Pinpoint the cell where the given text exists, returning its (x, y) midpoint coordinate. 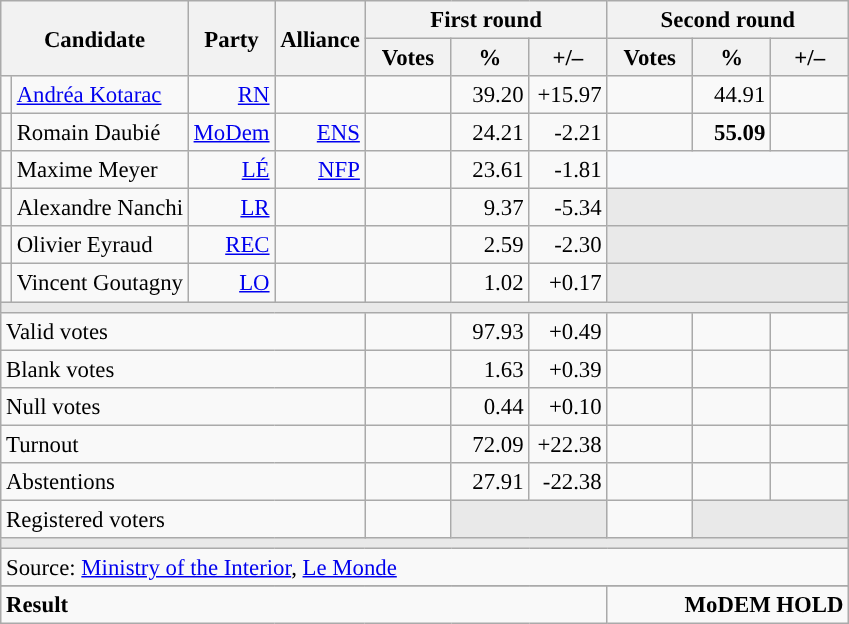
1.02 (490, 283)
ENS (320, 133)
Second round (728, 20)
NFP (320, 170)
+0.17 (568, 283)
+0.39 (568, 369)
Null votes (183, 406)
97.93 (490, 331)
-1.81 (568, 170)
27.91 (490, 482)
-2.30 (568, 245)
RN (232, 95)
Alliance (320, 38)
MoDem (232, 133)
1.63 (490, 369)
LO (232, 283)
23.61 (490, 170)
2.59 (490, 245)
Source: Ministry of the Interior, Le Monde (425, 567)
Valid votes (183, 331)
+0.49 (568, 331)
Turnout (183, 444)
MoDEM HOLD (728, 605)
Blank votes (183, 369)
Alexandre Nanchi (100, 208)
44.91 (732, 95)
39.20 (490, 95)
LR (232, 208)
9.37 (490, 208)
Result (304, 605)
Andréa Kotarac (100, 95)
55.09 (732, 133)
First round (486, 20)
Maxime Meyer (100, 170)
+0.10 (568, 406)
Olivier Eyraud (100, 245)
LÉ (232, 170)
Candidate (95, 38)
-2.21 (568, 133)
Registered voters (183, 519)
-22.38 (568, 482)
72.09 (490, 444)
Abstentions (183, 482)
+22.38 (568, 444)
Romain Daubié (100, 133)
+15.97 (568, 95)
0.44 (490, 406)
Party (232, 38)
-5.34 (568, 208)
REC (232, 245)
Vincent Goutagny (100, 283)
24.21 (490, 133)
